Pinpoint the cell where the given text exists, returning its (x, y) midpoint coordinate. 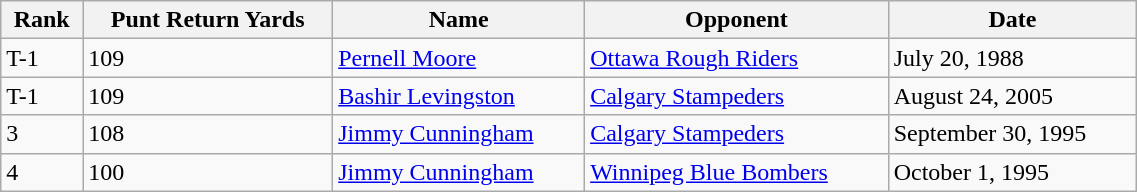
Date (1012, 20)
Bashir Levingston (459, 96)
Pernell Moore (459, 58)
100 (208, 172)
Ottawa Rough Riders (737, 58)
September 30, 1995 (1012, 134)
August 24, 2005 (1012, 96)
Rank (42, 20)
Winnipeg Blue Bombers (737, 172)
Name (459, 20)
108 (208, 134)
July 20, 1988 (1012, 58)
Punt Return Yards (208, 20)
3 (42, 134)
Opponent (737, 20)
4 (42, 172)
October 1, 1995 (1012, 172)
